Scan for the cell matching the given text and deliver its (x, y) coordinate at center. 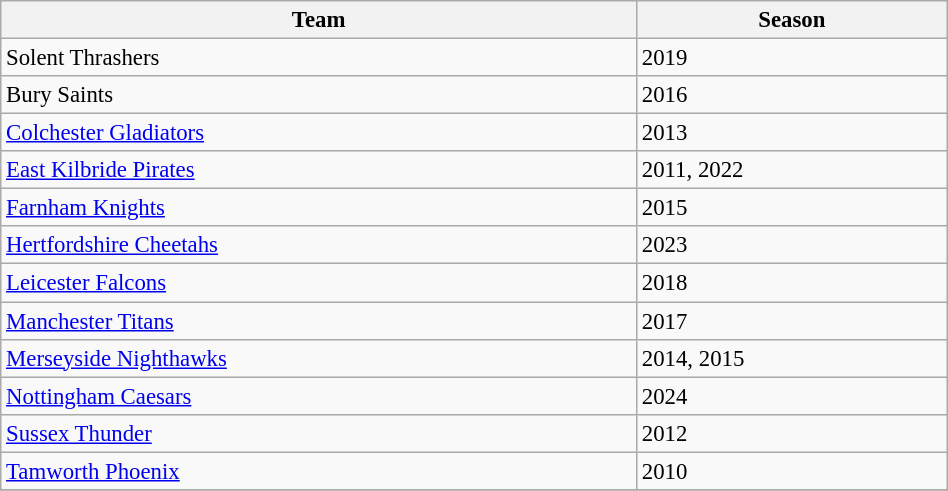
Sussex Thunder (319, 433)
Season (792, 20)
Leicester Falcons (319, 283)
Colchester Gladiators (319, 133)
2012 (792, 433)
Merseyside Nighthawks (319, 358)
Nottingham Caesars (319, 396)
2015 (792, 208)
Farnham Knights (319, 208)
2013 (792, 133)
2017 (792, 321)
2024 (792, 396)
Tamworth Phoenix (319, 471)
2016 (792, 95)
Solent Thrashers (319, 58)
2019 (792, 58)
Manchester Titans (319, 321)
Hertfordshire Cheetahs (319, 245)
2023 (792, 245)
2018 (792, 283)
Bury Saints (319, 95)
Team (319, 20)
2014, 2015 (792, 358)
2010 (792, 471)
2011, 2022 (792, 170)
East Kilbride Pirates (319, 170)
